Provide the (X, Y) coordinate of the cell's center where the given text is located.  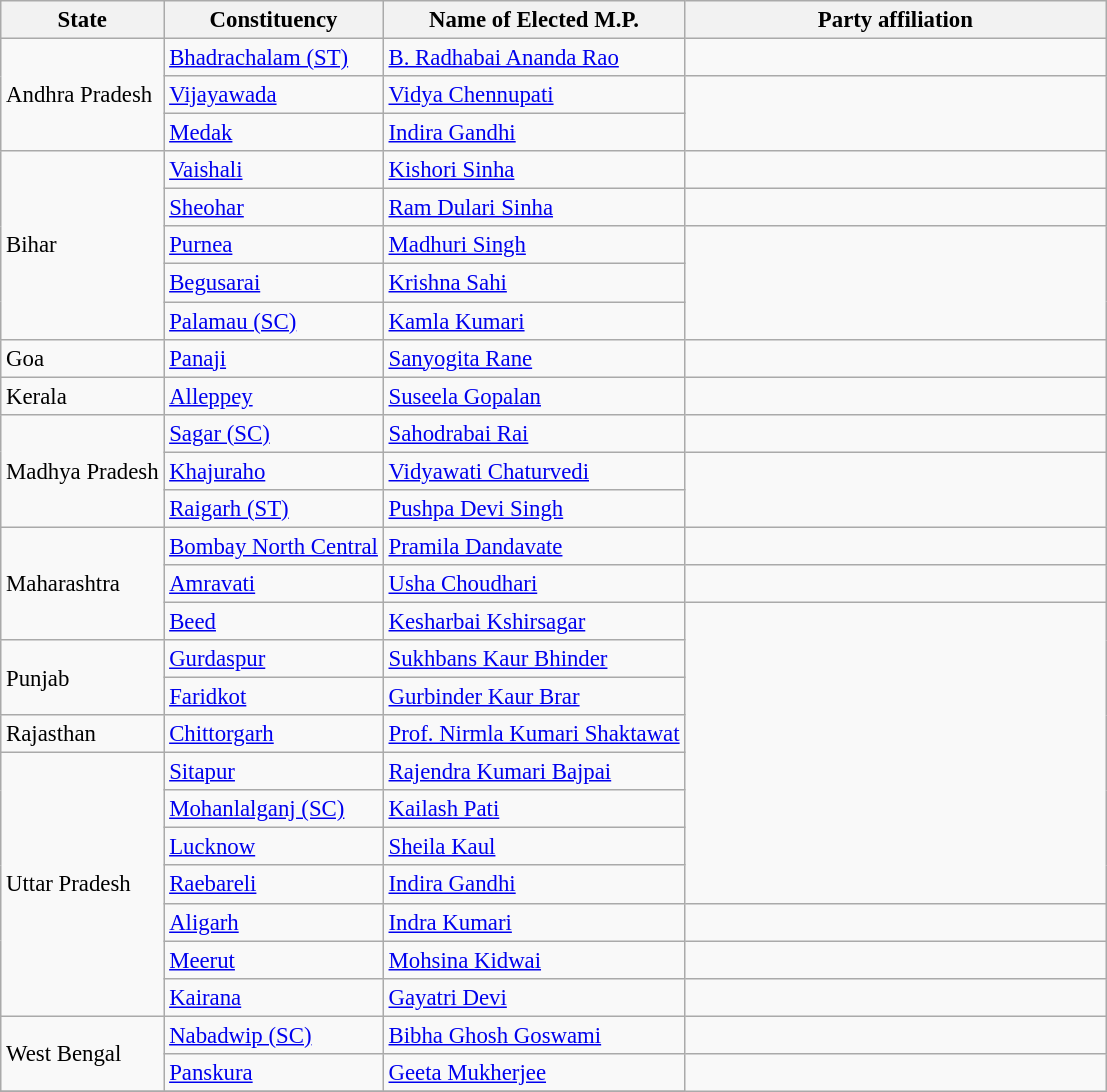
Bombay North Central (274, 546)
Vidya Chennupati (534, 95)
Sitapur (274, 772)
Kairana (274, 997)
Maharashtra (82, 584)
Vaishali (274, 170)
Prof. Nirmla Kumari Shaktawat (534, 734)
Gurbinder Kaur Brar (534, 697)
Madhya Pradesh (82, 470)
Sukhbans Kaur Bhinder (534, 659)
Rajendra Kumari Bajpai (534, 772)
Vidyawati Chaturvedi (534, 471)
Begusarai (274, 283)
Bibha Ghosh Goswami (534, 1035)
Usha Choudhari (534, 584)
Raebareli (274, 885)
Kamla Kumari (534, 321)
Bhadrachalam (ST) (274, 58)
Ram Dulari Sinha (534, 208)
Goa (82, 358)
Vijayawada (274, 95)
Sahodrabai Rai (534, 433)
Kishori Sinha (534, 170)
Bihar (82, 245)
Andhra Pradesh (82, 96)
Pushpa Devi Singh (534, 509)
Kesharbai Kshirsagar (534, 621)
Indra Kumari (534, 922)
Rajasthan (82, 734)
Panskura (274, 1073)
Pramila Dandavate (534, 546)
Krishna Sahi (534, 283)
B. Radhabai Ananda Rao (534, 58)
Aligarh (274, 922)
Alleppey (274, 396)
State (82, 20)
Chittorgarh (274, 734)
Punjab (82, 678)
Meerut (274, 960)
Geeta Mukherjee (534, 1073)
Party affiliation (896, 20)
Medak (274, 133)
Kailash Pati (534, 809)
Lucknow (274, 847)
Faridkot (274, 697)
Mohsina Kidwai (534, 960)
Mohanlalganj (SC) (274, 809)
Uttar Pradesh (82, 884)
Gayatri Devi (534, 997)
Sheila Kaul (534, 847)
Suseela Gopalan (534, 396)
Amravati (274, 584)
Constituency (274, 20)
Beed (274, 621)
Purnea (274, 245)
Sagar (SC) (274, 433)
Raigarh (ST) (274, 509)
Name of Elected M.P. (534, 20)
Gurdaspur (274, 659)
Kerala (82, 396)
Panaji (274, 358)
Madhuri Singh (534, 245)
Sheohar (274, 208)
Sanyogita Rane (534, 358)
Nabadwip (SC) (274, 1035)
West Bengal (82, 1054)
Khajuraho (274, 471)
Palamau (SC) (274, 321)
